Capture the cell that displays the provided text and extract its [X, Y] central coordinate. 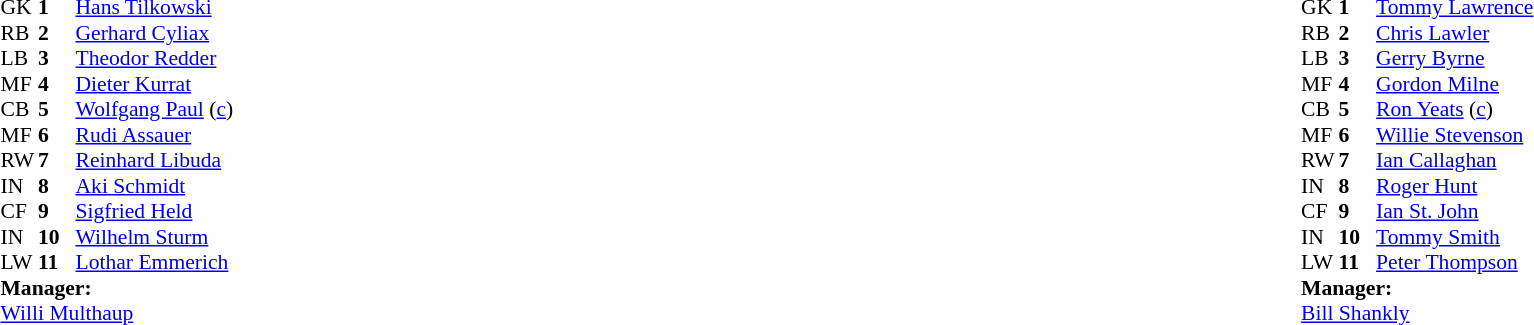
Wolfgang Paul (c) [155, 109]
Chris Lawler [1454, 33]
Wilhelm Sturm [155, 237]
Dieter Kurrat [155, 84]
Roger Hunt [1454, 186]
Ian St. John [1454, 211]
Willie Stevenson [1454, 135]
Peter Thompson [1454, 263]
Ian Callaghan [1454, 161]
Lothar Emmerich [155, 263]
Theodor Redder [155, 59]
Gerhard Cyliax [155, 33]
Sigfried Held [155, 211]
Aki Schmidt [155, 186]
Ron Yeats (c) [1454, 109]
Tommy Smith [1454, 237]
Reinhard Libuda [155, 161]
Rudi Assauer [155, 135]
Gordon Milne [1454, 84]
Gerry Byrne [1454, 59]
